From the cell containing the given text, extract its center point as [X, Y] coordinate. 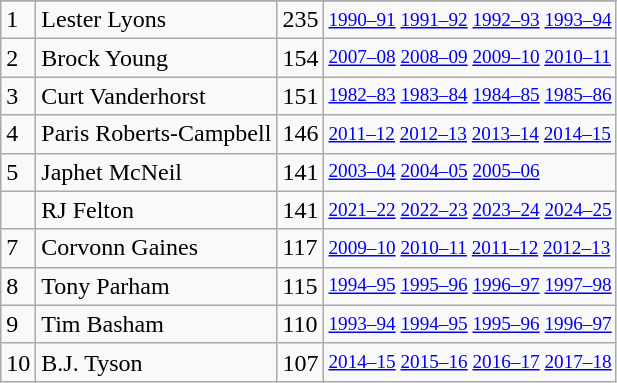
4 [18, 134]
151 [300, 96]
2007–08 2008–09 2009–10 2010–11 [470, 58]
2021–22 2022–23 2023–24 2024–25 [470, 210]
8 [18, 286]
RJ Felton [156, 210]
1994–95 1995–96 1996–97 1997–98 [470, 286]
Curt Vanderhorst [156, 96]
3 [18, 96]
107 [300, 362]
2014–15 2015–16 2016–17 2017–18 [470, 362]
117 [300, 248]
115 [300, 286]
154 [300, 58]
2011–12 2012–13 2013–14 2014–15 [470, 134]
146 [300, 134]
235 [300, 20]
2 [18, 58]
1 [18, 20]
5 [18, 172]
Japhet McNeil [156, 172]
1990–91 1991–92 1992–93 1993–94 [470, 20]
1982–83 1983–84 1984–85 1985–86 [470, 96]
Brock Young [156, 58]
2009–10 2010–11 2011–12 2012–13 [470, 248]
Tim Basham [156, 324]
Corvonn Gaines [156, 248]
10 [18, 362]
110 [300, 324]
Lester Lyons [156, 20]
7 [18, 248]
9 [18, 324]
2003–04 2004–05 2005–06 [470, 172]
Paris Roberts-Campbell [156, 134]
B.J. Tyson [156, 362]
1993–94 1994–95 1995–96 1996–97 [470, 324]
Tony Parham [156, 286]
